Extract the [x, y] coordinate from the center of the cell holding the provided text.  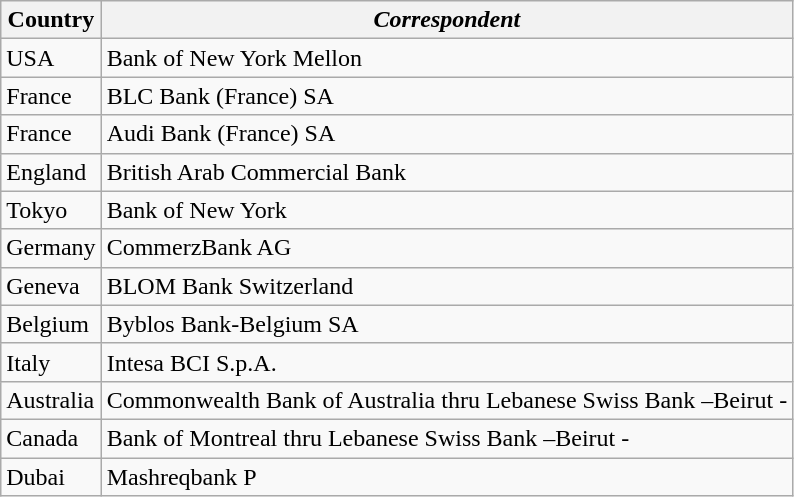
BLC Bank (France) SA [447, 96]
Germany [51, 248]
Bank of New York Mellon [447, 58]
England [51, 172]
Audi Bank (France) SA [447, 134]
Intesa BCI S.p.A. [447, 362]
BLOM Bank Switzerland [447, 286]
Canada [51, 438]
Byblos Bank-Belgium SA [447, 324]
Belgium [51, 324]
Australia [51, 400]
CommerzBank AG [447, 248]
Dubai [51, 477]
Correspondent [447, 20]
Tokyo [51, 210]
Bank of Montreal thru Lebanese Swiss Bank –Beirut - [447, 438]
Bank of New York [447, 210]
Commonwealth Bank of Australia thru Lebanese Swiss Bank –Beirut - [447, 400]
Country [51, 20]
British Arab Commercial Bank [447, 172]
USA [51, 58]
Italy [51, 362]
Mashreqbank P [447, 477]
Geneva [51, 286]
